Pinpoint the cell where the given text exists, returning its (X, Y) midpoint coordinate. 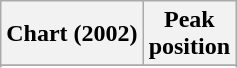
Peakposition (189, 34)
Chart (2002) (72, 34)
